Return (X, Y) of the center of cell containing provided text 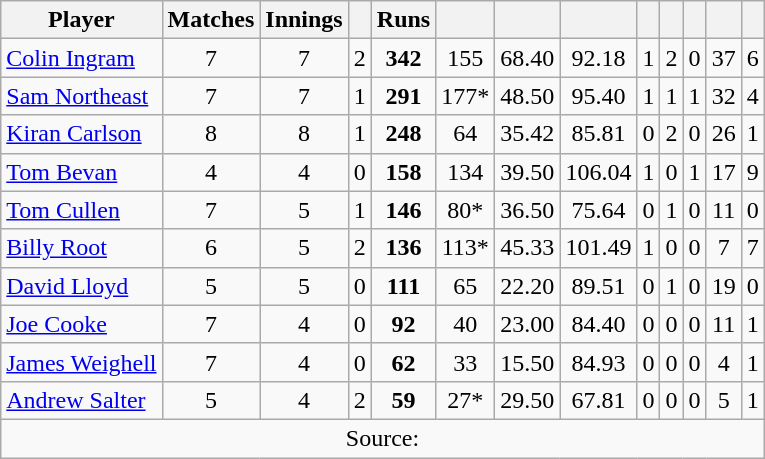
15.50 (528, 362)
James Weighell (82, 362)
39.50 (528, 172)
80* (466, 210)
45.33 (528, 248)
Tom Bevan (82, 172)
134 (466, 172)
17 (724, 172)
92.18 (598, 58)
85.81 (598, 134)
84.40 (598, 324)
89.51 (598, 286)
64 (466, 134)
26 (724, 134)
9 (752, 172)
35.42 (528, 134)
65 (466, 286)
36.50 (528, 210)
Tom Cullen (82, 210)
Joe Cooke (82, 324)
27* (466, 400)
Colin Ingram (82, 58)
248 (403, 134)
37 (724, 58)
40 (466, 324)
106.04 (598, 172)
29.50 (528, 400)
Innings (304, 20)
Runs (403, 20)
92 (403, 324)
158 (403, 172)
Billy Root (82, 248)
48.50 (528, 96)
Player (82, 20)
111 (403, 286)
136 (403, 248)
101.49 (598, 248)
Kiran Carlson (82, 134)
62 (403, 362)
146 (403, 210)
33 (466, 362)
David Lloyd (82, 286)
59 (403, 400)
68.40 (528, 58)
155 (466, 58)
Andrew Salter (82, 400)
75.64 (598, 210)
95.40 (598, 96)
342 (403, 58)
19 (724, 286)
113* (466, 248)
Matches (211, 20)
291 (403, 96)
84.93 (598, 362)
32 (724, 96)
Sam Northeast (82, 96)
22.20 (528, 286)
177* (466, 96)
Source: (382, 438)
23.00 (528, 324)
67.81 (598, 400)
